Provide the [x, y] coordinate of the cell's center where the given text is located.  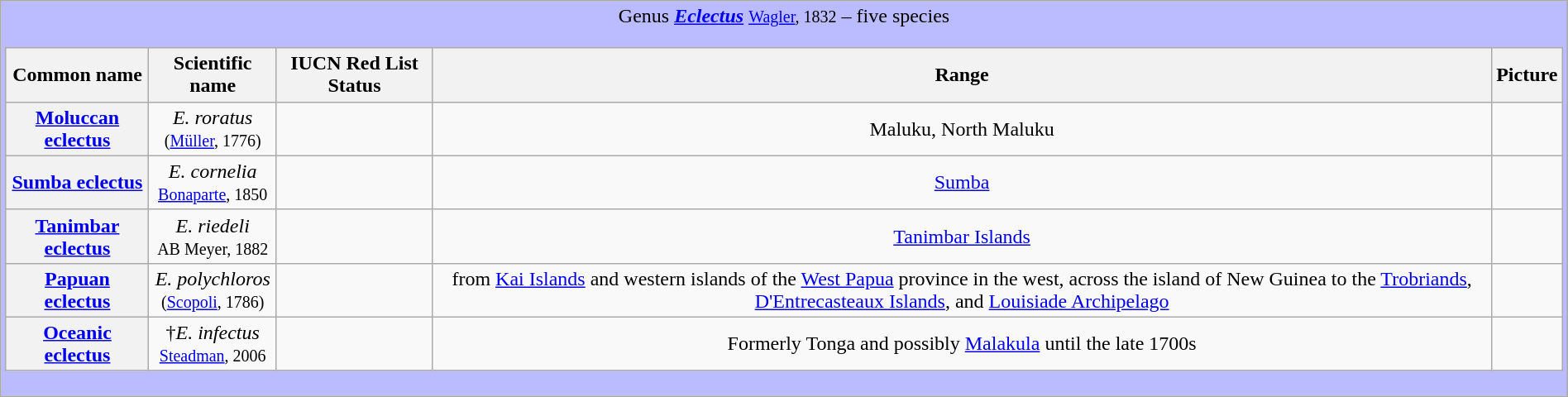
E. riedeli AB Meyer, 1882 [213, 237]
Sumba [963, 182]
†E. infectus Steadman, 2006 [213, 344]
Scientific name [213, 74]
Moluccan eclectus [78, 129]
E. roratus (Müller, 1776) [213, 129]
Maluku, North Maluku [963, 129]
Tanimbar eclectus [78, 237]
Tanimbar Islands [963, 237]
E. cornelia Bonaparte, 1850 [213, 182]
Formerly Tonga and possibly Malakula until the late 1700s [963, 344]
Oceanic eclectus [78, 344]
Range [963, 74]
IUCN Red List Status [354, 74]
E. polychloros (Scopoli, 1786) [213, 289]
Sumba eclectus [78, 182]
Papuan eclectus [78, 289]
Picture [1527, 74]
Common name [78, 74]
